Return (X, Y) of the center of cell containing provided text 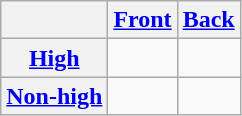
Non-high (54, 96)
Front (142, 20)
Back (208, 20)
High (54, 58)
